Pinpoint the cell where the given text exists, returning its (x, y) midpoint coordinate. 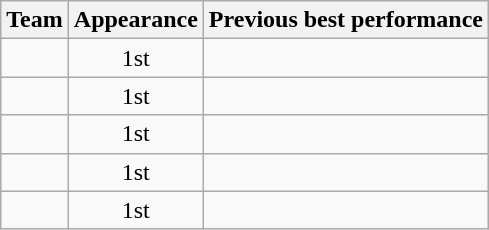
Team (35, 20)
Appearance (136, 20)
Previous best performance (346, 20)
